Output the (X, Y) coordinate of the center of the cell containing the given text.  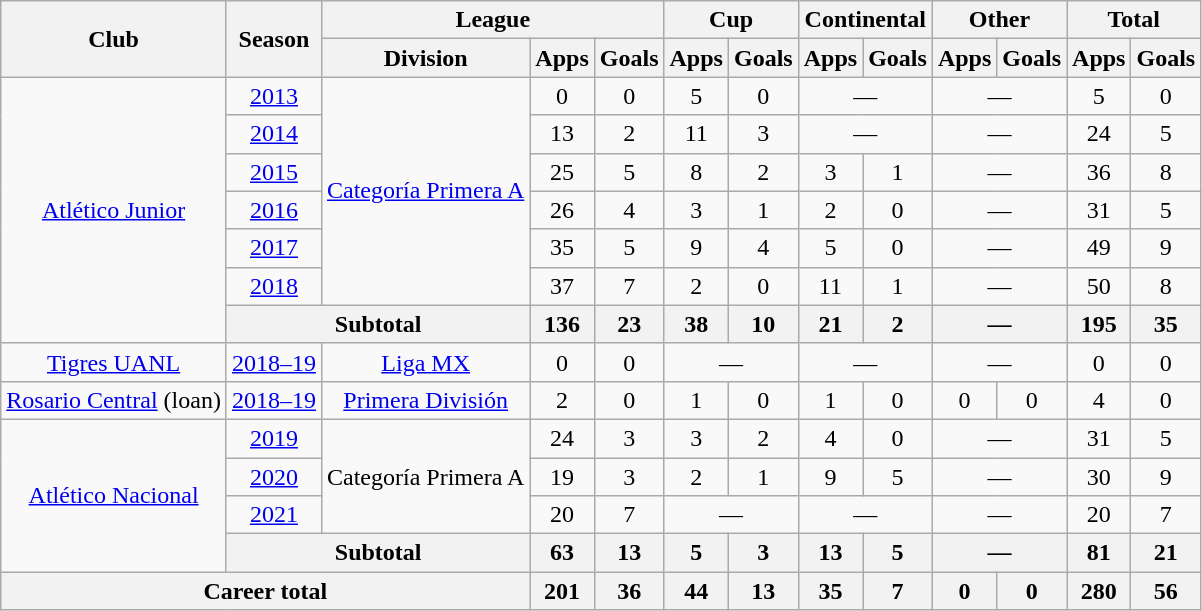
10 (763, 324)
Primera División (425, 400)
56 (1166, 591)
Atlético Nacional (114, 495)
Cup (731, 20)
23 (629, 324)
49 (1099, 248)
136 (562, 324)
Total (1134, 20)
Rosario Central (loan) (114, 400)
2020 (274, 477)
195 (1099, 324)
30 (1099, 477)
2016 (274, 210)
38 (696, 324)
2013 (274, 96)
37 (562, 286)
25 (562, 172)
2018 (274, 286)
Liga MX (425, 362)
50 (1099, 286)
44 (696, 591)
Club (114, 39)
2021 (274, 515)
2017 (274, 248)
26 (562, 210)
Division (425, 58)
Career total (266, 591)
Other (999, 20)
Atlético Junior (114, 210)
2015 (274, 172)
League (492, 20)
63 (562, 553)
Tigres UANL (114, 362)
2019 (274, 438)
2014 (274, 134)
201 (562, 591)
19 (562, 477)
81 (1099, 553)
Continental (865, 20)
280 (1099, 591)
Season (274, 39)
